Find where the given text appears and provide that cell's center as [X, Y] coordinate. 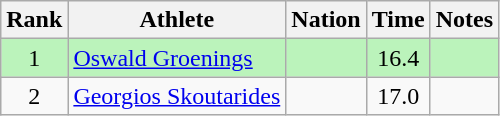
Time [398, 20]
Athlete [177, 20]
Rank [34, 20]
Notes [464, 20]
2 [34, 96]
Oswald Groenings [177, 58]
Nation [326, 20]
16.4 [398, 58]
Georgios Skoutarides [177, 96]
1 [34, 58]
17.0 [398, 96]
